Locate the cell with the specified text and output its (X, Y) center coordinate. 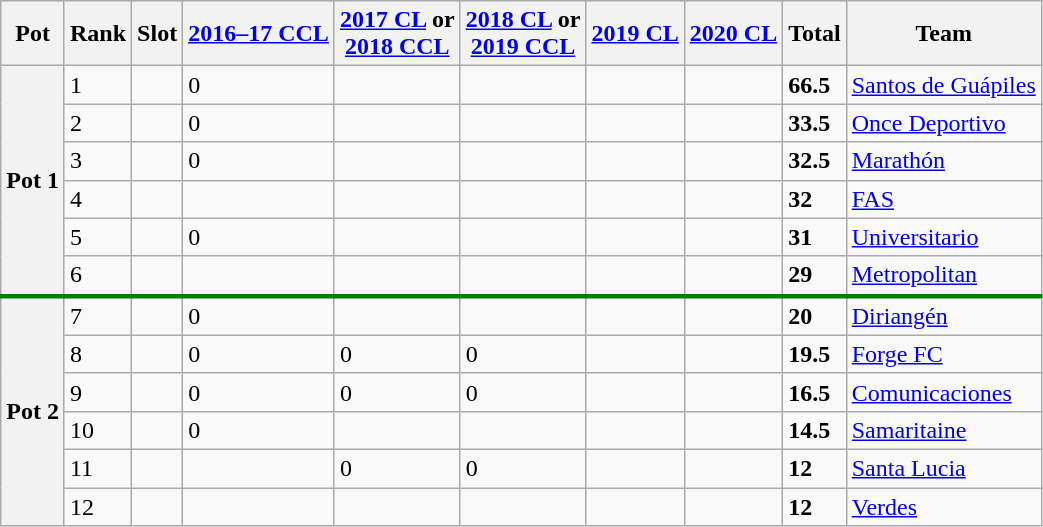
Pot 1 (33, 181)
3 (98, 161)
Santa Lucia (944, 468)
Comunicaciones (944, 392)
20 (815, 316)
2018 CL or2019 CCL (523, 34)
Pot (33, 34)
32.5 (815, 161)
16.5 (815, 392)
2020 CL (733, 34)
2016–17 CCL (259, 34)
Total (815, 34)
10 (98, 430)
33.5 (815, 123)
4 (98, 199)
11 (98, 468)
Marathón (944, 161)
Universitario (944, 237)
Rank (98, 34)
Metropolitan (944, 276)
Diriangén (944, 316)
7 (98, 316)
2019 CL (635, 34)
14.5 (815, 430)
31 (815, 237)
9 (98, 392)
29 (815, 276)
Verdes (944, 507)
Forge FC (944, 354)
Samaritaine (944, 430)
Pot 2 (33, 411)
5 (98, 237)
Team (944, 34)
32 (815, 199)
8 (98, 354)
19.5 (815, 354)
Once Deportivo (944, 123)
66.5 (815, 85)
Santos de Guápiles (944, 85)
6 (98, 276)
1 (98, 85)
FAS (944, 199)
Slot (158, 34)
2017 CL or2018 CCL (397, 34)
2 (98, 123)
